Search for the cell housing the specified text and yield its [X, Y] center coordinate. 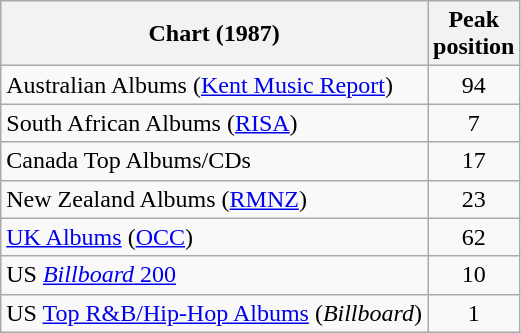
Peakposition [474, 34]
94 [474, 85]
1 [474, 313]
23 [474, 199]
US Top R&B/Hip-Hop Albums (Billboard) [214, 313]
Canada Top Albums/CDs [214, 161]
UK Albums (OCC) [214, 237]
Australian Albums (Kent Music Report) [214, 85]
7 [474, 123]
US Billboard 200 [214, 275]
New Zealand Albums (RMNZ) [214, 199]
10 [474, 275]
62 [474, 237]
South African Albums (RISA) [214, 123]
17 [474, 161]
Chart (1987) [214, 34]
